Detect which cell encompasses the target text, then output its [x, y] center coordinate. 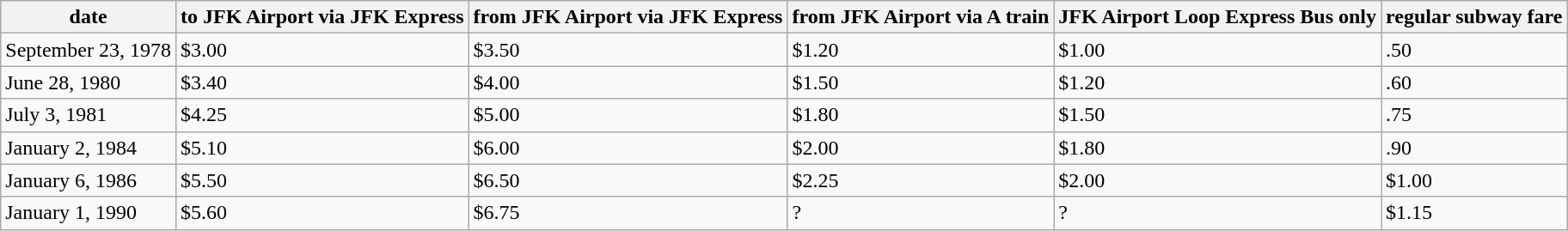
.50 [1474, 50]
regular subway fare [1474, 17]
$4.00 [628, 82]
$3.50 [628, 50]
.60 [1474, 82]
$4.25 [322, 115]
January 1, 1990 [89, 213]
$1.15 [1474, 213]
.75 [1474, 115]
to JFK Airport via JFK Express [322, 17]
$5.00 [628, 115]
June 28, 1980 [89, 82]
$5.60 [322, 213]
.90 [1474, 148]
$6.00 [628, 148]
JFK Airport Loop Express Bus only [1217, 17]
January 2, 1984 [89, 148]
from JFK Airport via A train [921, 17]
$3.40 [322, 82]
July 3, 1981 [89, 115]
$2.25 [921, 180]
$5.50 [322, 180]
$5.10 [322, 148]
$3.00 [322, 50]
date [89, 17]
January 6, 1986 [89, 180]
September 23, 1978 [89, 50]
$6.50 [628, 180]
from JFK Airport via JFK Express [628, 17]
$6.75 [628, 213]
